Extract the [x, y] coordinate from the center of the cell holding the provided text.  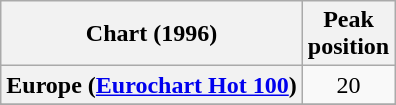
Europe (Eurochart Hot 100) [152, 85]
20 [348, 85]
Peakposition [348, 34]
Chart (1996) [152, 34]
